Provide the [x, y] coordinate of the cell's center where the given text is located.  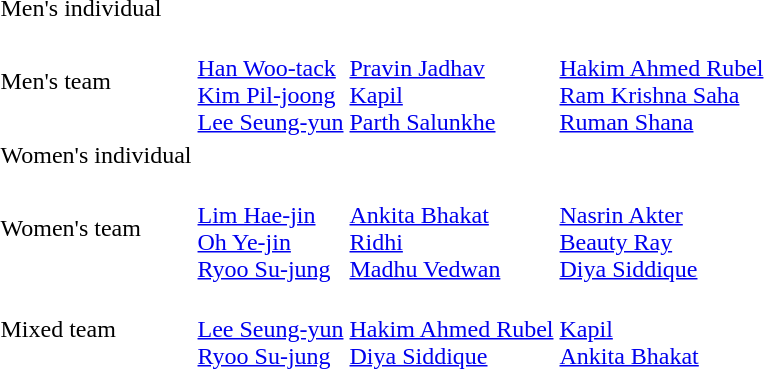
Pravin JadhavKapilParth Salunkhe [452, 82]
Ankita BhakatRidhiMadhu Vedwan [452, 228]
Han Woo-tackKim Pil-joongLee Seung-yun [270, 82]
Lim Hae-jinOh Ye-jinRyoo Su-jung [270, 228]
